Capture the cell that displays the provided text and extract its (X, Y) central coordinate. 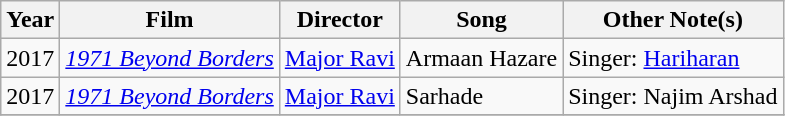
Director (340, 20)
Year (30, 20)
Song (481, 20)
Armaan Hazare (481, 58)
Singer: Hariharan (673, 58)
Film (170, 20)
Other Note(s) (673, 20)
Singer: Najim Arshad (673, 96)
Sarhade (481, 96)
